Output the (X, Y) coordinate of the center of the cell containing the given text.  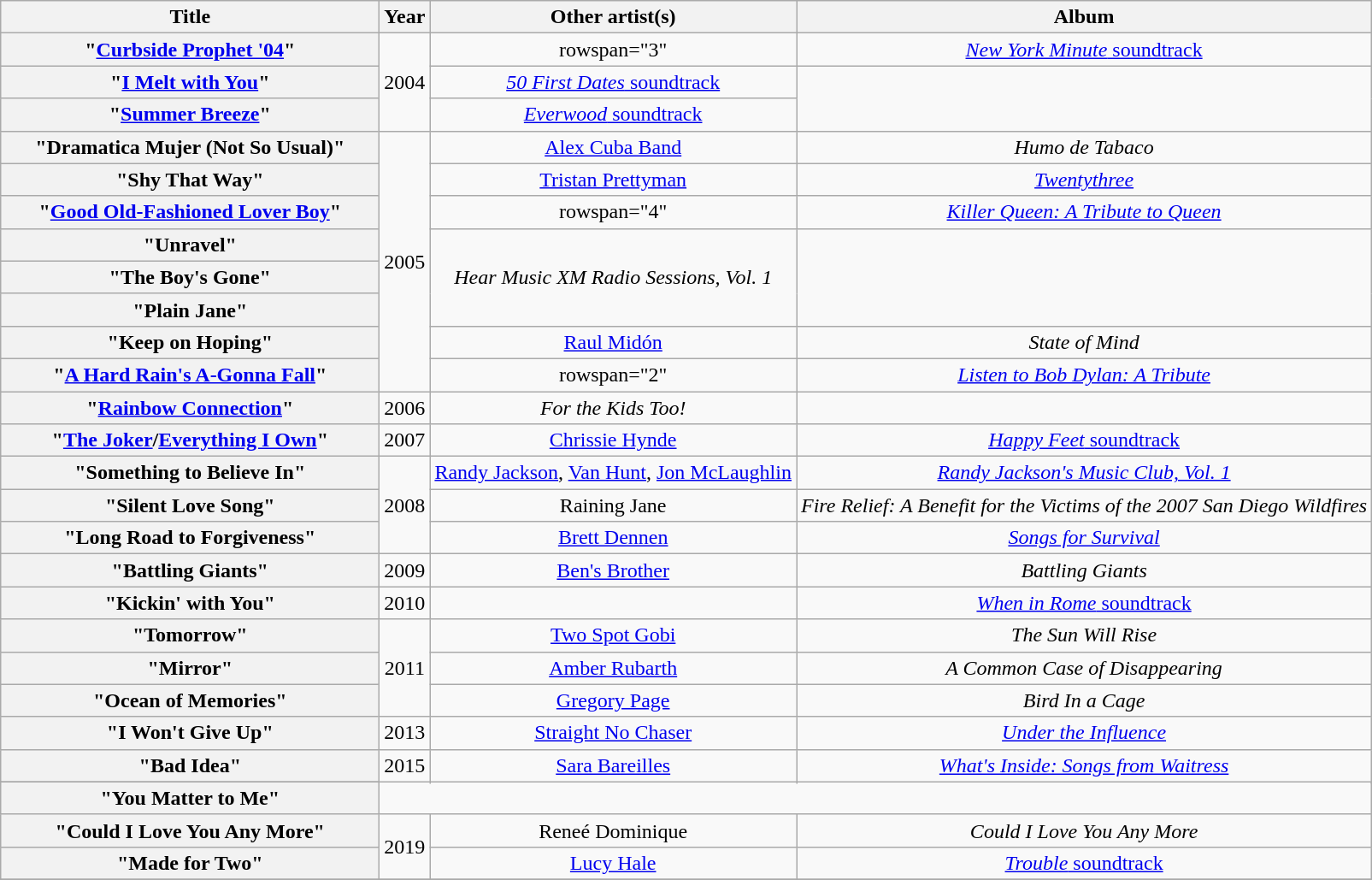
Raul Midón (614, 342)
Gregory Page (614, 700)
Year (405, 17)
Title (190, 17)
Twentythree (1084, 180)
2004 (405, 82)
Ben's Brother (614, 570)
rowspan="4" (614, 212)
A Common Case of Disappearing (1084, 668)
Killer Queen: A Tribute to Queen (1084, 212)
Sara Bareilles (614, 765)
"Silent Love Song" (190, 505)
2010 (405, 603)
"You Matter to Me" (190, 798)
2007 (405, 440)
"The Joker/Everything I Own" (190, 440)
"Battling Giants" (190, 570)
"Mirror" (190, 668)
Alex Cuba Band (614, 147)
"Shy That Way" (190, 180)
Amber Rubarth (614, 668)
rowspan="2" (614, 375)
"I Melt with You" (190, 82)
Reneé Dominique (614, 830)
New York Minute soundtrack (1084, 50)
"Could I Love You Any More" (190, 830)
For the Kids Too! (614, 408)
Randy Jackson, Van Hunt, Jon McLaughlin (614, 473)
Trouble soundtrack (1084, 863)
Humo de Tabaco (1084, 147)
Bird In a Cage (1084, 700)
"Tomorrow" (190, 635)
Hear Music XM Radio Sessions, Vol. 1 (614, 277)
"Plain Jane" (190, 310)
2015 (405, 765)
Fire Relief: A Benefit for the Victims of the 2007 San Diego Wildfires (1084, 505)
50 First Dates soundtrack (614, 82)
"Ocean of Memories" (190, 700)
"A Hard Rain's A-Gonna Fall" (190, 375)
Listen to Bob Dylan: A Tribute (1084, 375)
Randy Jackson's Music Club, Vol. 1 (1084, 473)
What's Inside: Songs from Waitress (1084, 765)
2011 (405, 668)
"Kickin' with You" (190, 603)
2019 (405, 847)
Under the Influence (1084, 733)
"Dramatica Mujer (Not So Usual)" (190, 147)
When in Rome soundtrack (1084, 603)
2013 (405, 733)
2006 (405, 408)
Happy Feet soundtrack (1084, 440)
Battling Giants (1084, 570)
"Rainbow Connection" (190, 408)
2008 (405, 505)
Brett Dennen (614, 538)
Tristan Prettyman (614, 180)
"Long Road to Forgiveness" (190, 538)
The Sun Will Rise (1084, 635)
Songs for Survival (1084, 538)
Raining Jane (614, 505)
Could I Love You Any More (1084, 830)
"Something to Believe In" (190, 473)
Album (1084, 17)
Everwood soundtrack (614, 115)
"Bad Idea" (190, 765)
"Summer Breeze" (190, 115)
"Keep on Hoping" (190, 342)
Chrissie Hynde (614, 440)
"I Won't Give Up" (190, 733)
"Good Old-Fashioned Lover Boy" (190, 212)
Straight No Chaser (614, 733)
"Made for Two" (190, 863)
"Unravel" (190, 245)
rowspan="3" (614, 50)
2009 (405, 570)
Two Spot Gobi (614, 635)
2005 (405, 261)
"Curbside Prophet '04" (190, 50)
"The Boy's Gone" (190, 277)
Other artist(s) (614, 17)
Lucy Hale (614, 863)
State of Mind (1084, 342)
